Output the (X, Y) coordinate of the center of the cell containing the given text.  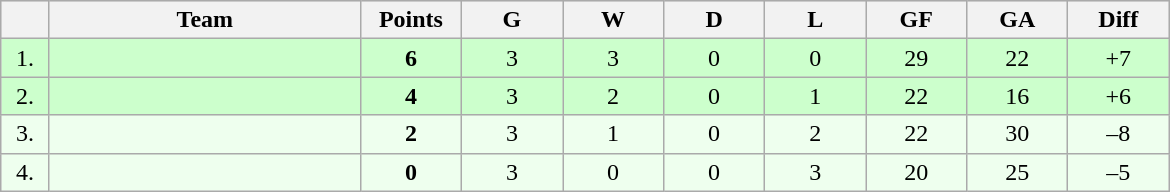
W (612, 20)
3. (26, 134)
1. (26, 58)
6 (410, 58)
L (816, 20)
GA (1018, 20)
16 (1018, 96)
Points (410, 20)
G (512, 20)
GF (916, 20)
Diff (1118, 20)
–8 (1118, 134)
2. (26, 96)
4 (410, 96)
+6 (1118, 96)
+7 (1118, 58)
Team (204, 20)
–5 (1118, 172)
30 (1018, 134)
D (714, 20)
25 (1018, 172)
4. (26, 172)
29 (916, 58)
20 (916, 172)
